Pinpoint the cell where the given text exists, returning its (X, Y) midpoint coordinate. 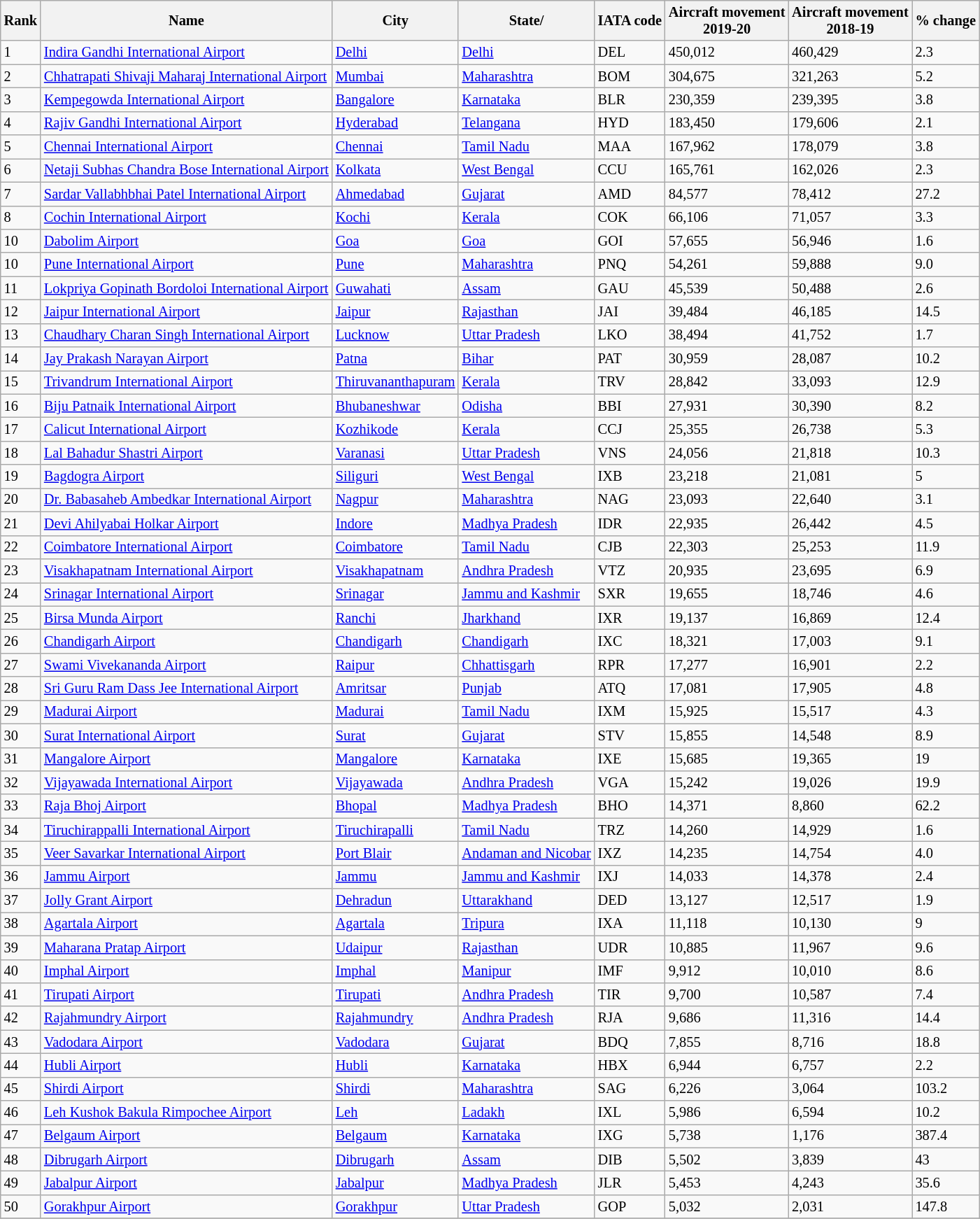
19,137 (727, 618)
Raipur (396, 665)
2.1 (946, 123)
Bihar (526, 359)
Sri Guru Ram Dass Jee International Airport (186, 689)
Jaipur International Airport (186, 311)
Biju Patnaik International Airport (186, 406)
Hubli Airport (186, 1065)
DEL (630, 52)
CCU (630, 170)
Vijayawada (396, 782)
Dr. Babasaheb Ambedkar International Airport (186, 500)
Mangalore Airport (186, 759)
Dibrugarh (396, 1160)
15,517 (850, 712)
6 (21, 170)
9.6 (946, 947)
12.4 (946, 618)
Surat International Airport (186, 735)
4 (21, 123)
3.3 (946, 218)
BOM (630, 76)
10.3 (946, 453)
BHO (630, 806)
Rank (21, 20)
7 (21, 194)
5,453 (727, 1183)
Punjab (526, 689)
Hubli (396, 1065)
165,761 (727, 170)
Maharana Pratap Airport (186, 947)
66,106 (727, 218)
6,226 (727, 1089)
59,888 (850, 265)
Visakhapatnam (396, 570)
BBI (630, 406)
CJB (630, 547)
9.0 (946, 265)
HYD (630, 123)
6,757 (850, 1065)
Aircraft movement2019-20 (727, 20)
TIR (630, 994)
TRZ (630, 830)
19.9 (946, 782)
24,056 (727, 453)
56,946 (850, 241)
IDR (630, 523)
78,412 (850, 194)
Jharkhand (526, 618)
18,746 (850, 594)
35 (21, 853)
183,450 (727, 123)
Kempegowda International Airport (186, 99)
37 (21, 901)
28,842 (727, 382)
30 (21, 735)
11 (21, 288)
VGA (630, 782)
42 (21, 1018)
Bangalore (396, 99)
39 (21, 947)
14,929 (850, 830)
1.7 (946, 335)
387.4 (946, 1136)
33,093 (850, 382)
JAI (630, 311)
16 (21, 406)
46 (21, 1113)
9,912 (727, 971)
71,057 (850, 218)
JLR (630, 1183)
Cochin International Airport (186, 218)
Leh (396, 1113)
COK (630, 218)
321,263 (850, 76)
GAU (630, 288)
IXA (630, 924)
5.3 (946, 429)
21,818 (850, 453)
20 (21, 500)
19,655 (727, 594)
46,185 (850, 311)
8,716 (850, 1042)
5,502 (727, 1160)
15,925 (727, 712)
57,655 (727, 241)
Madurai (396, 712)
Raja Bhoj Airport (186, 806)
Surat (396, 735)
14.5 (946, 311)
3,839 (850, 1160)
Chennai International Airport (186, 147)
Andaman and Nicobar (526, 853)
Dabolim Airport (186, 241)
22,935 (727, 523)
9.1 (946, 641)
IXE (630, 759)
20,935 (727, 570)
RJA (630, 1018)
SXR (630, 594)
19,026 (850, 782)
GOP (630, 1206)
178,079 (850, 147)
Belgaum (396, 1136)
44 (21, 1065)
15,685 (727, 759)
Coimbatore International Airport (186, 547)
DED (630, 901)
13 (21, 335)
LKO (630, 335)
19,365 (850, 759)
Indira Gandhi International Airport (186, 52)
6.9 (946, 570)
Thiruvananthapuram (396, 382)
45 (21, 1089)
Coimbatore (396, 547)
50 (21, 1206)
10,130 (850, 924)
Siliguri (396, 477)
Dehradun (396, 901)
14,235 (727, 853)
2,031 (850, 1206)
4.5 (946, 523)
Shirdi Airport (186, 1089)
SAG (630, 1089)
18,321 (727, 641)
Mumbai (396, 76)
CCJ (630, 429)
Belgaum Airport (186, 1136)
25,253 (850, 547)
Hyderabad (396, 123)
IXM (630, 712)
14,548 (850, 735)
32 (21, 782)
Agartala Airport (186, 924)
Veer Savarkar International Airport (186, 853)
UDR (630, 947)
PNQ (630, 265)
45,539 (727, 288)
15,855 (727, 735)
BDQ (630, 1042)
17,277 (727, 665)
IXC (630, 641)
Gorakhpur (396, 1206)
Sardar Vallabhbhai Patel International Airport (186, 194)
10,885 (727, 947)
Uttarakhand (526, 901)
% change (946, 20)
Rajiv Gandhi International Airport (186, 123)
1,176 (850, 1136)
RPR (630, 665)
29 (21, 712)
14,371 (727, 806)
Manipur (526, 971)
IMF (630, 971)
Chennai (396, 147)
179,606 (850, 123)
10,587 (850, 994)
Madurai Airport (186, 712)
2.4 (946, 877)
Kozhikode (396, 429)
Kochi (396, 218)
HBX (630, 1065)
35.6 (946, 1183)
Ranchi (396, 618)
1 (21, 52)
15,242 (727, 782)
Vijayawada International Airport (186, 782)
162,026 (850, 170)
DIB (630, 1160)
Birsa Munda Airport (186, 618)
21 (21, 523)
Gorakhpur Airport (186, 1206)
ATQ (630, 689)
11,967 (850, 947)
26,738 (850, 429)
Odisha (526, 406)
Trivandrum International Airport (186, 382)
Tirupati Airport (186, 994)
22,303 (727, 547)
Imphal (396, 971)
7,855 (727, 1042)
48 (21, 1160)
6,594 (850, 1113)
VNS (630, 453)
18 (21, 453)
City (396, 20)
STV (630, 735)
23,695 (850, 570)
Jammu Airport (186, 877)
Tripura (526, 924)
Vadodara Airport (186, 1042)
239,395 (850, 99)
26,442 (850, 523)
5.2 (946, 76)
Guwahati (396, 288)
30,390 (850, 406)
Tiruchirapalli (396, 830)
33 (21, 806)
8.9 (946, 735)
16,901 (850, 665)
IXL (630, 1113)
Amritsar (396, 689)
2 (21, 76)
Ahmedabad (396, 194)
Lokpriya Gopinath Bordoloi International Airport (186, 288)
230,359 (727, 99)
10,010 (850, 971)
VTZ (630, 570)
PAT (630, 359)
2.6 (946, 288)
Agartala (396, 924)
16,869 (850, 618)
13,127 (727, 901)
8 (21, 218)
AMD (630, 194)
27,931 (727, 406)
Shirdi (396, 1089)
28 (21, 689)
6,944 (727, 1065)
8.6 (946, 971)
BLR (630, 99)
26 (21, 641)
MAA (630, 147)
Chaudhary Charan Singh International Airport (186, 335)
5,986 (727, 1113)
12.9 (946, 382)
11,118 (727, 924)
25 (21, 618)
18.8 (946, 1042)
Pune (396, 265)
Jammu (396, 877)
50,488 (850, 288)
Jay Prakash Narayan Airport (186, 359)
27.2 (946, 194)
Srinagar International Airport (186, 594)
11.9 (946, 547)
14,378 (850, 877)
4,243 (850, 1183)
24 (21, 594)
23,218 (727, 477)
Dibrugarh Airport (186, 1160)
30,959 (727, 359)
Name (186, 20)
9 (946, 924)
14 (21, 359)
54,261 (727, 265)
Visakhapatnam International Airport (186, 570)
9,700 (727, 994)
15 (21, 382)
Chhatrapati Shivaji Maharaj International Airport (186, 76)
23 (21, 570)
Nagpur (396, 500)
450,012 (727, 52)
Jabalpur Airport (186, 1183)
IXG (630, 1136)
Leh Kushok Bakula Rimpochee Airport (186, 1113)
Chhattisgarh (526, 665)
14,260 (727, 830)
IATA code (630, 20)
IXZ (630, 853)
41 (21, 994)
1.9 (946, 901)
11,316 (850, 1018)
36 (21, 877)
Patna (396, 359)
3,064 (850, 1089)
12,517 (850, 901)
Udaipur (396, 947)
103.2 (946, 1089)
Rajahmundry Airport (186, 1018)
State/ (526, 20)
IXJ (630, 877)
8.2 (946, 406)
17,905 (850, 689)
Swami Vivekananda Airport (186, 665)
17,081 (727, 689)
49 (21, 1183)
14,033 (727, 877)
Kolkata (396, 170)
Rajahmundry (396, 1018)
17 (21, 429)
14,754 (850, 853)
4.3 (946, 712)
Tirupati (396, 994)
4.8 (946, 689)
39,484 (727, 311)
Devi Ahilyabai Holkar Airport (186, 523)
Aircraft movement2018-19 (850, 20)
Vadodara (396, 1042)
IXB (630, 477)
22 (21, 547)
25,355 (727, 429)
Imphal Airport (186, 971)
Indore (396, 523)
Tiruchirappalli International Airport (186, 830)
Jabalpur (396, 1183)
4.6 (946, 594)
Bhopal (396, 806)
9,686 (727, 1018)
38 (21, 924)
4.0 (946, 853)
84,577 (727, 194)
460,429 (850, 52)
GOI (630, 241)
41,752 (850, 335)
NAG (630, 500)
27 (21, 665)
IXR (630, 618)
40 (21, 971)
Chandigarh Airport (186, 641)
Ladakh (526, 1113)
Varanasi (396, 453)
304,675 (727, 76)
3 (21, 99)
12 (21, 311)
23,093 (727, 500)
TRV (630, 382)
62.2 (946, 806)
14.4 (946, 1018)
167,962 (727, 147)
17,003 (850, 641)
Pune International Airport (186, 265)
34 (21, 830)
Jolly Grant Airport (186, 901)
Netaji Subhas Chandra Bose International Airport (186, 170)
38,494 (727, 335)
147.8 (946, 1206)
22,640 (850, 500)
7.4 (946, 994)
21,081 (850, 477)
8,860 (850, 806)
Lucknow (396, 335)
47 (21, 1136)
5,032 (727, 1206)
Mangalore (396, 759)
3.1 (946, 500)
Bhubaneshwar (396, 406)
Telangana (526, 123)
Lal Bahadur Shastri Airport (186, 453)
Calicut International Airport (186, 429)
5,738 (727, 1136)
Jaipur (396, 311)
Srinagar (396, 594)
Bagdogra Airport (186, 477)
28,087 (850, 359)
Port Blair (396, 853)
31 (21, 759)
